Capture the cell that displays the provided text and extract its [x, y] central coordinate. 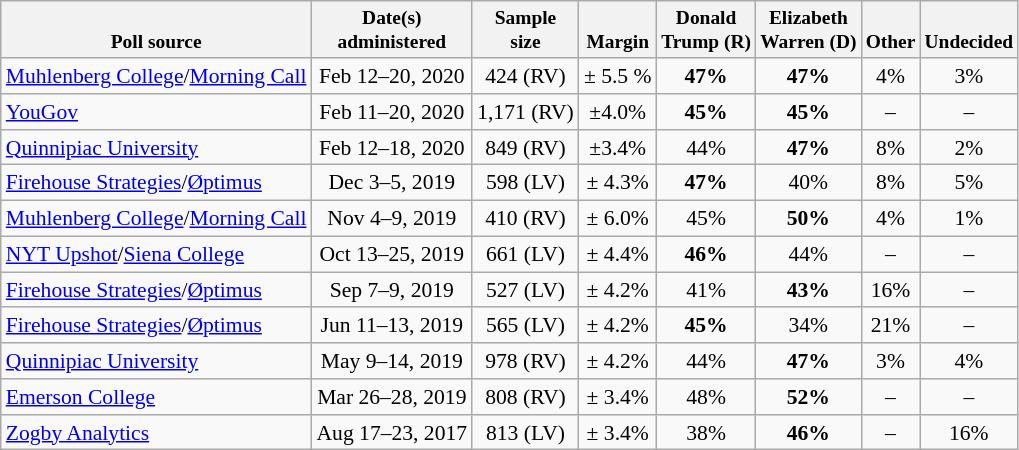
1% [969, 219]
May 9–14, 2019 [392, 361]
NYT Upshot/Siena College [156, 254]
410 (RV) [526, 219]
Emerson College [156, 397]
± 5.5 % [618, 76]
ElizabethWarren (D) [808, 30]
16% [890, 290]
Date(s)administered [392, 30]
978 (RV) [526, 361]
41% [706, 290]
5% [969, 183]
1,171 (RV) [526, 112]
527 (LV) [526, 290]
Mar 26–28, 2019 [392, 397]
± 6.0% [618, 219]
Other [890, 30]
598 (LV) [526, 183]
849 (RV) [526, 148]
50% [808, 219]
±3.4% [618, 148]
Sep 7–9, 2019 [392, 290]
34% [808, 326]
Feb 12–20, 2020 [392, 76]
2% [969, 148]
808 (RV) [526, 397]
Jun 11–13, 2019 [392, 326]
Samplesize [526, 30]
43% [808, 290]
Margin [618, 30]
±4.0% [618, 112]
48% [706, 397]
40% [808, 183]
Oct 13–25, 2019 [392, 254]
± 4.3% [618, 183]
661 (LV) [526, 254]
Undecided [969, 30]
52% [808, 397]
Feb 11–20, 2020 [392, 112]
± 4.4% [618, 254]
424 (RV) [526, 76]
46% [706, 254]
Dec 3–5, 2019 [392, 183]
Feb 12–18, 2020 [392, 148]
565 (LV) [526, 326]
Poll source [156, 30]
21% [890, 326]
YouGov [156, 112]
DonaldTrump (R) [706, 30]
Nov 4–9, 2019 [392, 219]
± 3.4% [618, 397]
